Return the (X, Y) coordinate for the center point of the cell that contains the specified text.  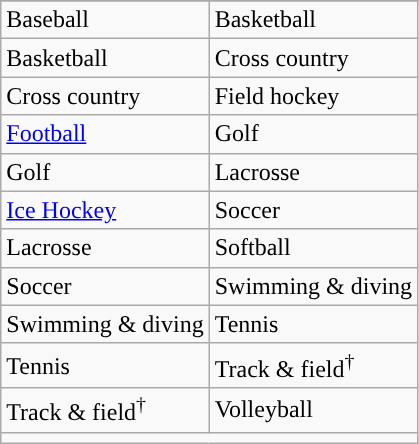
Baseball (105, 20)
Volleyball (313, 410)
Ice Hockey (105, 210)
Softball (313, 248)
Football (105, 134)
Field hockey (313, 96)
